Detect which cell encompasses the target text, then output its (x, y) center coordinate. 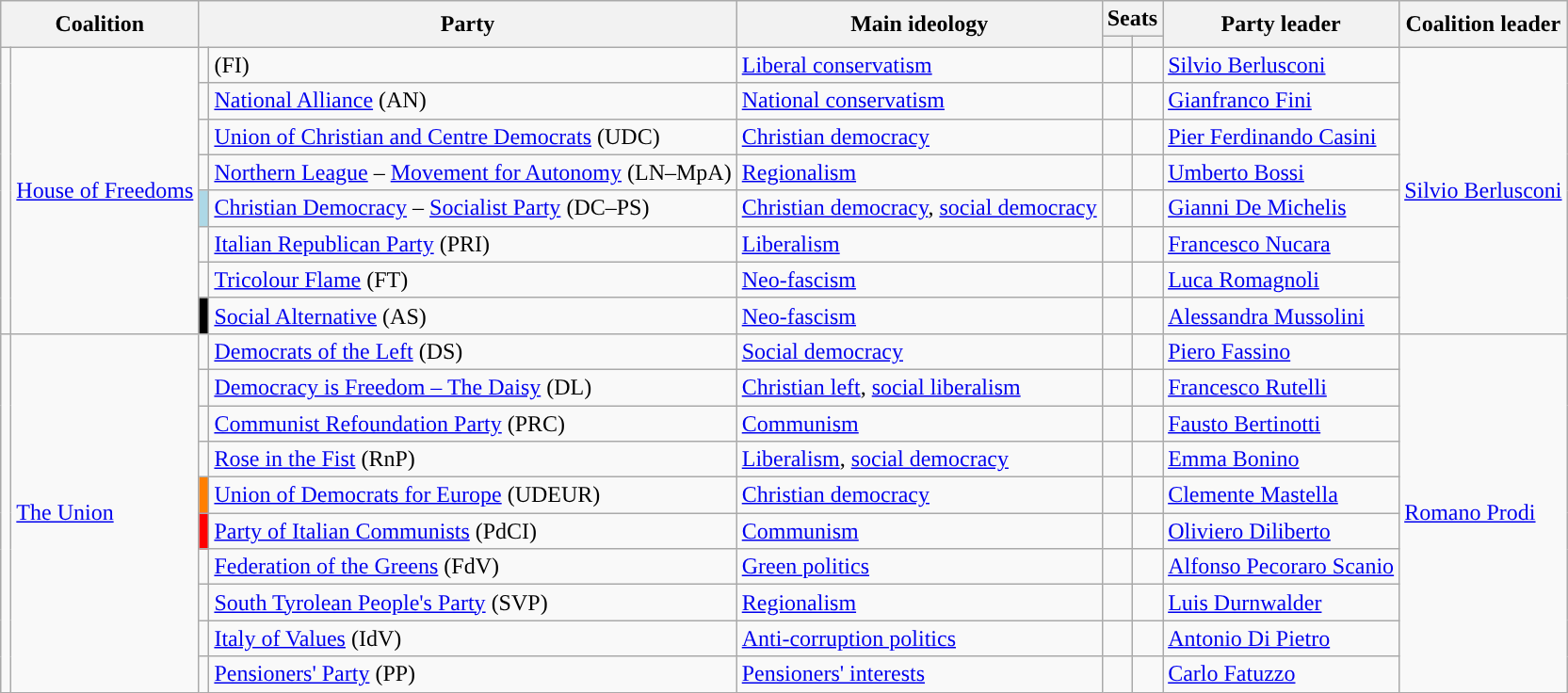
Umberto Bossi (1281, 172)
Social democracy (919, 351)
Christian left, social liberalism (919, 387)
Emma Bonino (1281, 459)
National Alliance (AN) (473, 101)
Gianfranco Fini (1281, 101)
Anti-corruption politics (919, 638)
Oliviero Diliberto (1281, 531)
The Union (105, 512)
Tricolour Flame (FT) (473, 280)
Gianni De Michelis (1281, 208)
Alfonso Pecoraro Scanio (1281, 567)
Union of Democrats for Europe (UDEUR) (473, 495)
Seats (1132, 19)
Italy of Values (IdV) (473, 638)
Liberalism, social democracy (919, 459)
Romano Prodi (1483, 512)
Clemente Mastella (1281, 495)
Piero Fassino (1281, 351)
Federation of the Greens (FdV) (473, 567)
Christian Democracy – Socialist Party (DC–PS) (473, 208)
Main ideology (919, 24)
Coalition (100, 24)
Northern League – Movement for Autonomy (LN–MpA) (473, 172)
Union of Christian and Centre Democrats (UDC) (473, 137)
Party (467, 24)
National conservatism (919, 101)
Luis Durnwalder (1281, 603)
Alessandra Mussolini (1281, 315)
Liberalism (919, 244)
Green politics (919, 567)
Luca Romagnoli (1281, 280)
(FI) (473, 65)
Coalition leader (1483, 24)
Democracy is Freedom – The Daisy (DL) (473, 387)
Antonio Di Pietro (1281, 638)
Fausto Bertinotti (1281, 423)
Italian Republican Party (PRI) (473, 244)
Pensioners' interests (919, 674)
Pier Ferdinando Casini (1281, 137)
Democrats of the Left (DS) (473, 351)
Party of Italian Communists (PdCI) (473, 531)
Communist Refoundation Party (PRC) (473, 423)
Carlo Fatuzzo (1281, 674)
Social Alternative (AS) (473, 315)
House of Freedoms (105, 190)
Rose in the Fist (RnP) (473, 459)
Liberal conservatism (919, 65)
Party leader (1281, 24)
South Tyrolean People's Party (SVP) (473, 603)
Francesco Rutelli (1281, 387)
Christian democracy, social democracy (919, 208)
Pensioners' Party (PP) (473, 674)
Francesco Nucara (1281, 244)
